Provide the [X, Y] coordinate of the cell's center where the given text is located.  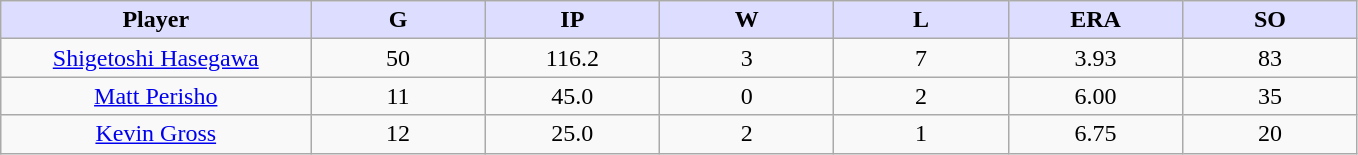
3 [747, 58]
3.93 [1095, 58]
45.0 [572, 96]
50 [398, 58]
20 [1270, 134]
W [747, 20]
35 [1270, 96]
116.2 [572, 58]
7 [921, 58]
11 [398, 96]
Matt Perisho [156, 96]
25.0 [572, 134]
83 [1270, 58]
6.75 [1095, 134]
Player [156, 20]
L [921, 20]
12 [398, 134]
Kevin Gross [156, 134]
1 [921, 134]
6.00 [1095, 96]
Shigetoshi Hasegawa [156, 58]
G [398, 20]
0 [747, 96]
ERA [1095, 20]
IP [572, 20]
SO [1270, 20]
